Pinpoint the cell where the given text exists, returning its [X, Y] midpoint coordinate. 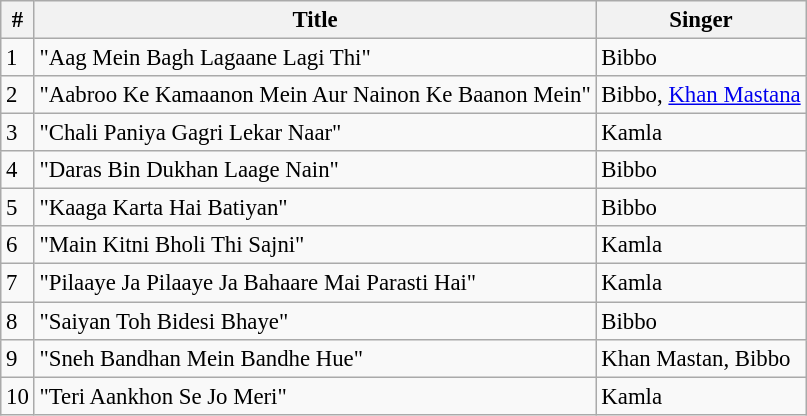
"Chali Paniya Gagri Lekar Naar" [315, 133]
3 [18, 133]
10 [18, 396]
"Daras Bin Dukhan Laage Nain" [315, 170]
2 [18, 95]
"Sneh Bandhan Mein Bandhe Hue" [315, 358]
6 [18, 245]
5 [18, 208]
4 [18, 170]
8 [18, 321]
"Kaaga Karta Hai Batiyan" [315, 208]
"Pilaaye Ja Pilaaye Ja Bahaare Mai Parasti Hai" [315, 283]
"Teri Aankhon Se Jo Meri" [315, 396]
"Saiyan Toh Bidesi Bhaye" [315, 321]
Bibbo, Khan Mastana [701, 95]
9 [18, 358]
Title [315, 20]
Singer [701, 20]
"Aag Mein Bagh Lagaane Lagi Thi" [315, 58]
Khan Mastan, Bibbo [701, 358]
"Aabroo Ke Kamaanon Mein Aur Nainon Ke Baanon Mein" [315, 95]
7 [18, 283]
"Main Kitni Bholi Thi Sajni" [315, 245]
1 [18, 58]
# [18, 20]
